For the text-containing cell, return its midpoint in [x, y] coordinate format. 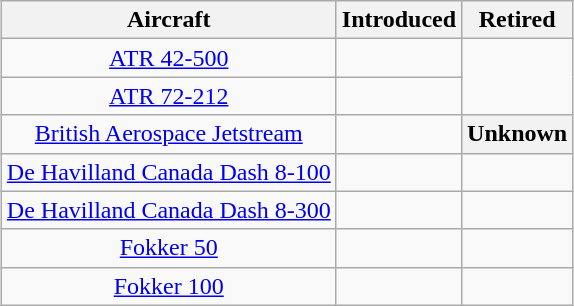
Fokker 100 [168, 286]
ATR 42-500 [168, 58]
Retired [518, 20]
Introduced [398, 20]
Fokker 50 [168, 248]
De Havilland Canada Dash 8-100 [168, 172]
British Aerospace Jetstream [168, 134]
De Havilland Canada Dash 8-300 [168, 210]
Unknown [518, 134]
ATR 72-212 [168, 96]
Aircraft [168, 20]
